Pinpoint the cell where the given text exists, returning its (X, Y) midpoint coordinate. 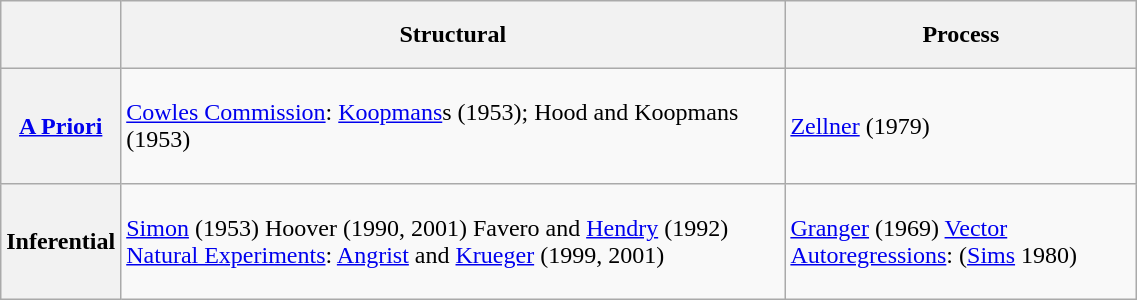
Cowles Commission: Koopmanss (1953); Hood and Koopmans (1953) (453, 126)
Structural (453, 35)
Zellner (1979) (961, 126)
Process (961, 35)
Simon (1953) Hoover (1990, 2001) Favero and Hendry (1992) Natural Experiments: Angrist and Krueger (1999, 2001) (453, 242)
A Priori (61, 126)
Granger (1969) Vector Autoregressions: (Sims 1980) (961, 242)
Inferential (61, 242)
